Determine the (X, Y) coordinate at the center of the cell enclosing the given text.  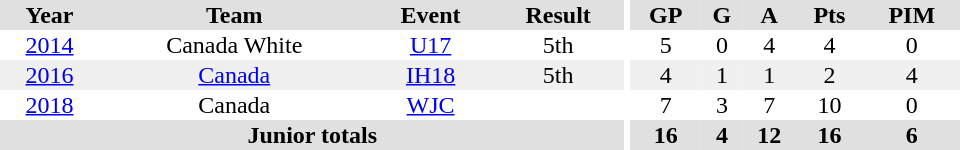
Event (430, 15)
Canada White (234, 45)
G (722, 15)
2014 (50, 45)
Team (234, 15)
WJC (430, 105)
A (769, 15)
PIM (912, 15)
10 (829, 105)
3 (722, 105)
2016 (50, 75)
Result (558, 15)
Year (50, 15)
5 (666, 45)
Pts (829, 15)
IH18 (430, 75)
GP (666, 15)
U17 (430, 45)
Junior totals (312, 135)
2018 (50, 105)
2 (829, 75)
12 (769, 135)
6 (912, 135)
